For the text-containing cell, return its midpoint in [X, Y] coordinate format. 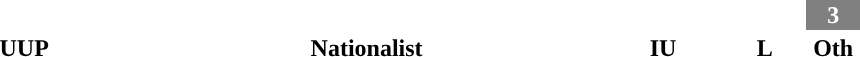
9 [366, 15]
2 [764, 15]
